Return [x, y] of the center of cell containing provided text 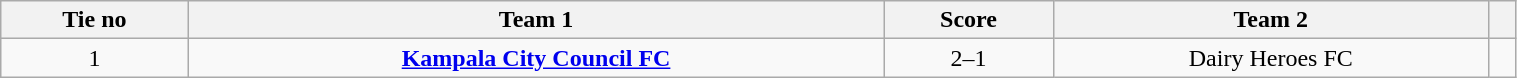
Team 1 [536, 20]
2–1 [968, 58]
Tie no [94, 20]
1 [94, 58]
Score [968, 20]
Kampala City Council FC [536, 58]
Dairy Heroes FC [1270, 58]
Team 2 [1270, 20]
